Extract the [x, y] coordinate from the center of the cell holding the provided text.  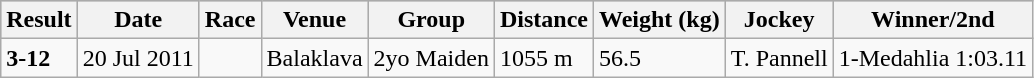
Weight (kg) [659, 20]
1-Medahlia 1:03.11 [932, 58]
Distance [544, 20]
Race [230, 20]
Winner/2nd [932, 20]
3-12 [39, 58]
1055 m [544, 58]
Group [431, 20]
Venue [314, 20]
Result [39, 20]
56.5 [659, 58]
2yo Maiden [431, 58]
20 Jul 2011 [138, 58]
Date [138, 20]
Balaklava [314, 58]
Jockey [779, 20]
T. Pannell [779, 58]
